Pinpoint the cell where the given text exists, returning its [x, y] midpoint coordinate. 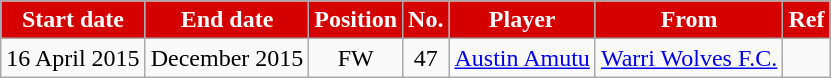
From [689, 20]
No. [426, 20]
Position [356, 20]
16 April 2015 [73, 58]
End date [227, 20]
FW [356, 58]
Warri Wolves F.C. [689, 58]
Player [522, 20]
Ref [806, 20]
December 2015 [227, 58]
Start date [73, 20]
Austin Amutu [522, 58]
47 [426, 58]
